Determine the [X, Y] coordinate at the center of the cell enclosing the given text.  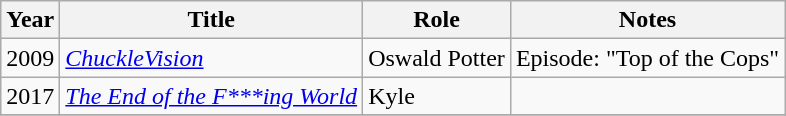
2009 [30, 58]
Year [30, 20]
2017 [30, 96]
Episode: "Top of the Cops" [647, 58]
Title [212, 20]
Role [437, 20]
Oswald Potter [437, 58]
The End of the F***ing World [212, 96]
Kyle [437, 96]
ChuckleVision [212, 58]
Notes [647, 20]
